Determine the (X, Y) coordinate at the center of the cell enclosing the given text.  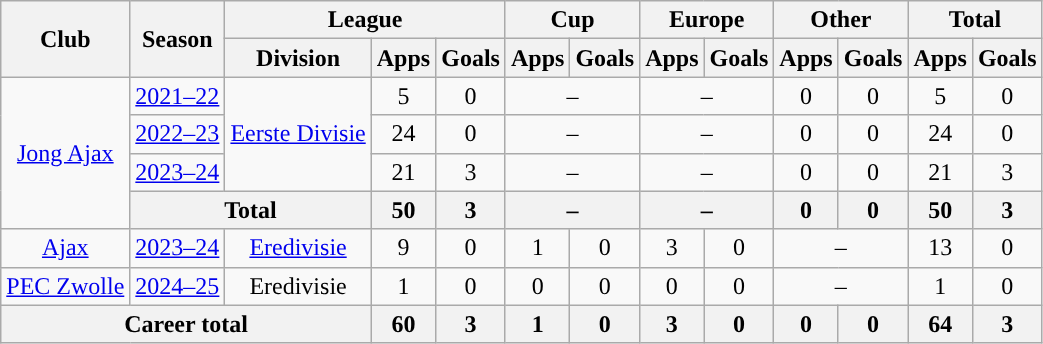
2024–25 (178, 286)
Jong Ajax (66, 153)
13 (940, 248)
Cup (572, 20)
Division (298, 58)
64 (940, 324)
Club (66, 39)
Season (178, 39)
9 (403, 248)
League (366, 20)
Eerste Divisie (298, 134)
2022–23 (178, 134)
Ajax (66, 248)
Career total (186, 324)
Europe (707, 20)
PEC Zwolle (66, 286)
Other (841, 20)
60 (403, 324)
2021–22 (178, 96)
